From the cell containing the given text, extract its center point as [x, y] coordinate. 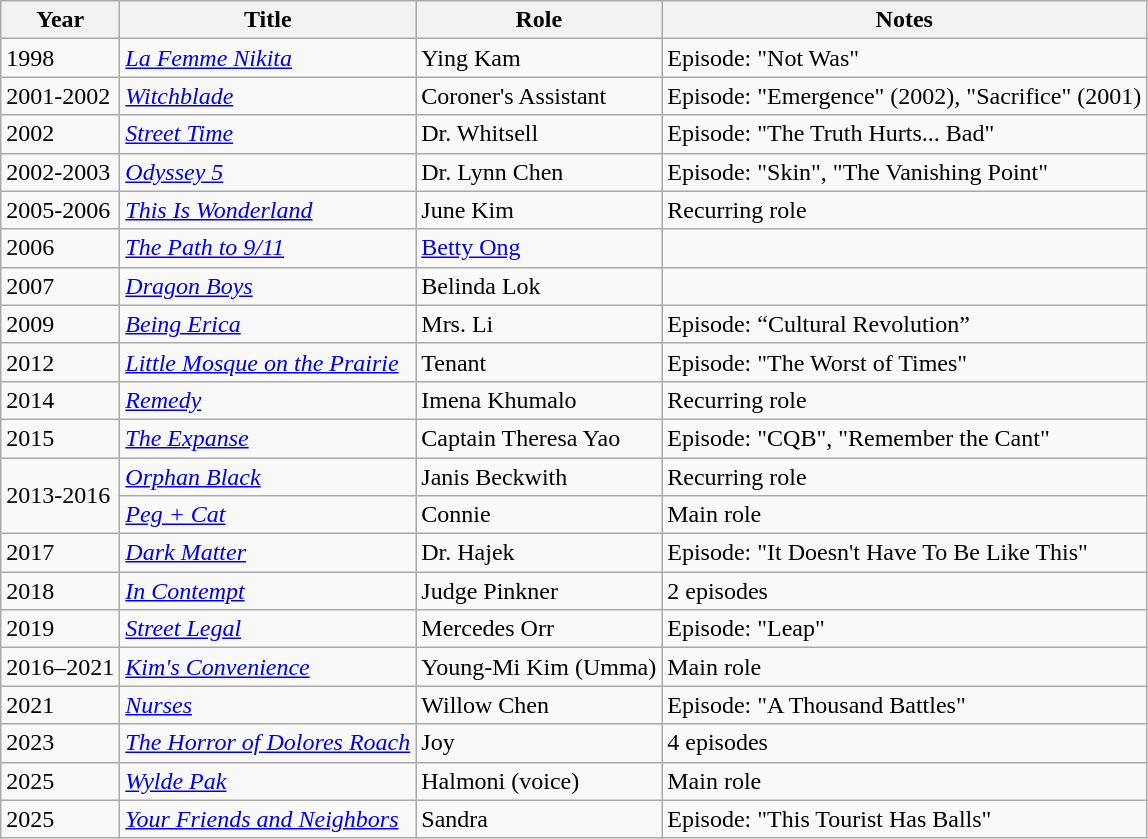
2016–2021 [60, 667]
Episode: "Leap" [904, 629]
Wylde Pak [268, 781]
Connie [539, 515]
Halmoni (voice) [539, 781]
Dragon Boys [268, 286]
Coroner's Assistant [539, 96]
Willow Chen [539, 705]
Joy [539, 743]
2018 [60, 591]
Title [268, 20]
The Expanse [268, 438]
Judge Pinkner [539, 591]
Episode: "It Doesn't Have To Be Like This" [904, 553]
Street Time [268, 134]
2019 [60, 629]
Year [60, 20]
Episode: "A Thousand Battles" [904, 705]
Episode: "Emergence" (2002), "Sacrifice" (2001) [904, 96]
Ying Kam [539, 58]
Episode: "Not Was" [904, 58]
Witchblade [268, 96]
Remedy [268, 400]
Role [539, 20]
Episode: "The Worst of Times" [904, 362]
Imena Khumalo [539, 400]
4 episodes [904, 743]
The Path to 9/11 [268, 248]
2006 [60, 248]
Little Mosque on the Prairie [268, 362]
2001-2002 [60, 96]
Captain Theresa Yao [539, 438]
Sandra [539, 819]
Being Erica [268, 324]
Episode: “Cultural Revolution” [904, 324]
2015 [60, 438]
Your Friends and Neighbors [268, 819]
2021 [60, 705]
Nurses [268, 705]
Kim's Convenience [268, 667]
June Kim [539, 210]
Odyssey 5 [268, 172]
Episode: "CQB", "Remember the Cant" [904, 438]
2002-2003 [60, 172]
Dr. Lynn Chen [539, 172]
In Contempt [268, 591]
Street Legal [268, 629]
The Horror of Dolores Roach [268, 743]
Dark Matter [268, 553]
Young-Mi Kim (Umma) [539, 667]
Mercedes Orr [539, 629]
Orphan Black [268, 477]
Episode: "The Truth Hurts... Bad" [904, 134]
Notes [904, 20]
La Femme Nikita [268, 58]
2012 [60, 362]
2013-2016 [60, 496]
2014 [60, 400]
2 episodes [904, 591]
2007 [60, 286]
Belinda Lok [539, 286]
2017 [60, 553]
Mrs. Li [539, 324]
1998 [60, 58]
Betty Ong [539, 248]
2009 [60, 324]
Peg + Cat [268, 515]
Janis Beckwith [539, 477]
Episode: "This Tourist Has Balls" [904, 819]
2023 [60, 743]
This Is Wonderland [268, 210]
Dr. Hajek [539, 553]
2005-2006 [60, 210]
Tenant [539, 362]
Dr. Whitsell [539, 134]
2002 [60, 134]
Episode: "Skin", "The Vanishing Point" [904, 172]
